Detect which cell encompasses the target text, then output its [x, y] center coordinate. 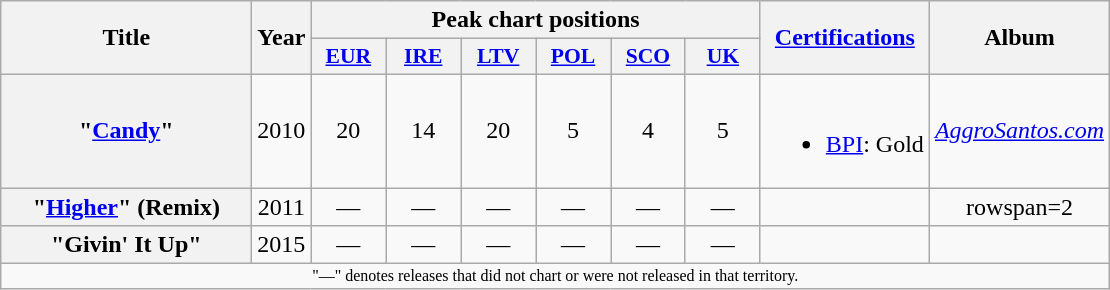
IRE [424, 57]
Title [126, 38]
rowspan=2 [1019, 207]
SCO [648, 57]
POL [574, 57]
2011 [282, 207]
Certifications [844, 38]
Peak chart positions [536, 20]
AggroSantos.com [1019, 130]
"Higher" (Remix) [126, 207]
"—" denotes releases that did not chart or were not released in that territory. [556, 276]
2010 [282, 130]
"Givin' It Up" [126, 245]
EUR [348, 57]
2015 [282, 245]
4 [648, 130]
Album [1019, 38]
LTV [498, 57]
UK [722, 57]
BPI: Gold [844, 130]
Year [282, 38]
14 [424, 130]
"Candy" [126, 130]
